Scan for the cell matching the given text and deliver its [X, Y] coordinate at center. 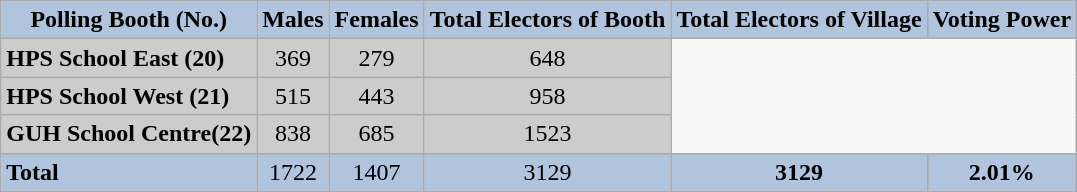
HPS School East (20) [129, 58]
279 [376, 58]
Polling Booth (No.) [129, 20]
1407 [376, 172]
Males [293, 20]
685 [376, 134]
HPS School West (21) [129, 96]
1722 [293, 172]
443 [376, 96]
838 [293, 134]
1523 [548, 134]
Total Electors of Village [799, 20]
369 [293, 58]
2.01% [1002, 172]
GUH School Centre(22) [129, 134]
515 [293, 96]
Females [376, 20]
648 [548, 58]
Total [129, 172]
Voting Power [1002, 20]
958 [548, 96]
Total Electors of Booth [548, 20]
